Find where the given text appears and provide that cell's center as [X, Y] coordinate. 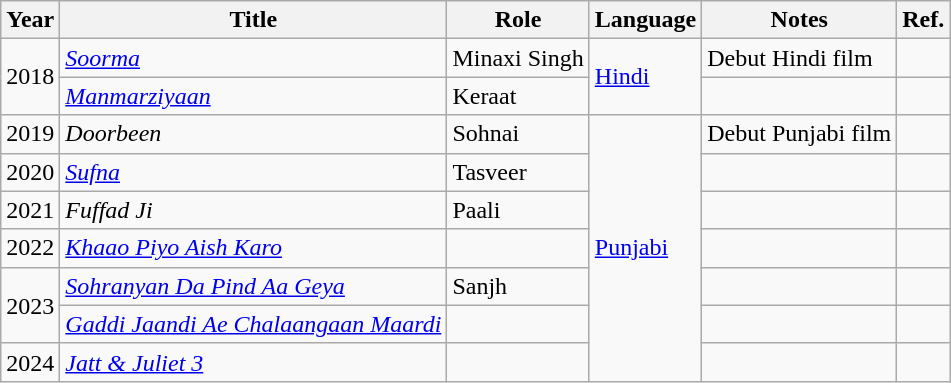
Keraat [518, 96]
Hindi [645, 77]
Tasveer [518, 172]
Debut Punjabi film [800, 134]
Punjabi [645, 248]
Khaao Piyo Aish Karo [254, 248]
Fuffad Ji [254, 210]
Sanjh [518, 286]
Sohnai [518, 134]
Role [518, 20]
2021 [30, 210]
Debut Hindi film [800, 58]
Year [30, 20]
Minaxi Singh [518, 58]
Language [645, 20]
2020 [30, 172]
2022 [30, 248]
Gaddi Jaandi Ae Chalaangaan Maardi [254, 324]
2019 [30, 134]
Doorbeen [254, 134]
Title [254, 20]
Ref. [924, 20]
Manmarziyaan [254, 96]
Jatt & Juliet 3 [254, 362]
2018 [30, 77]
Sohranyan Da Pind Aa Geya [254, 286]
Paali [518, 210]
2023 [30, 305]
Notes [800, 20]
Sufna [254, 172]
2024 [30, 362]
Soorma [254, 58]
